Return the [X, Y] coordinate for the center point of the cell that contains the specified text.  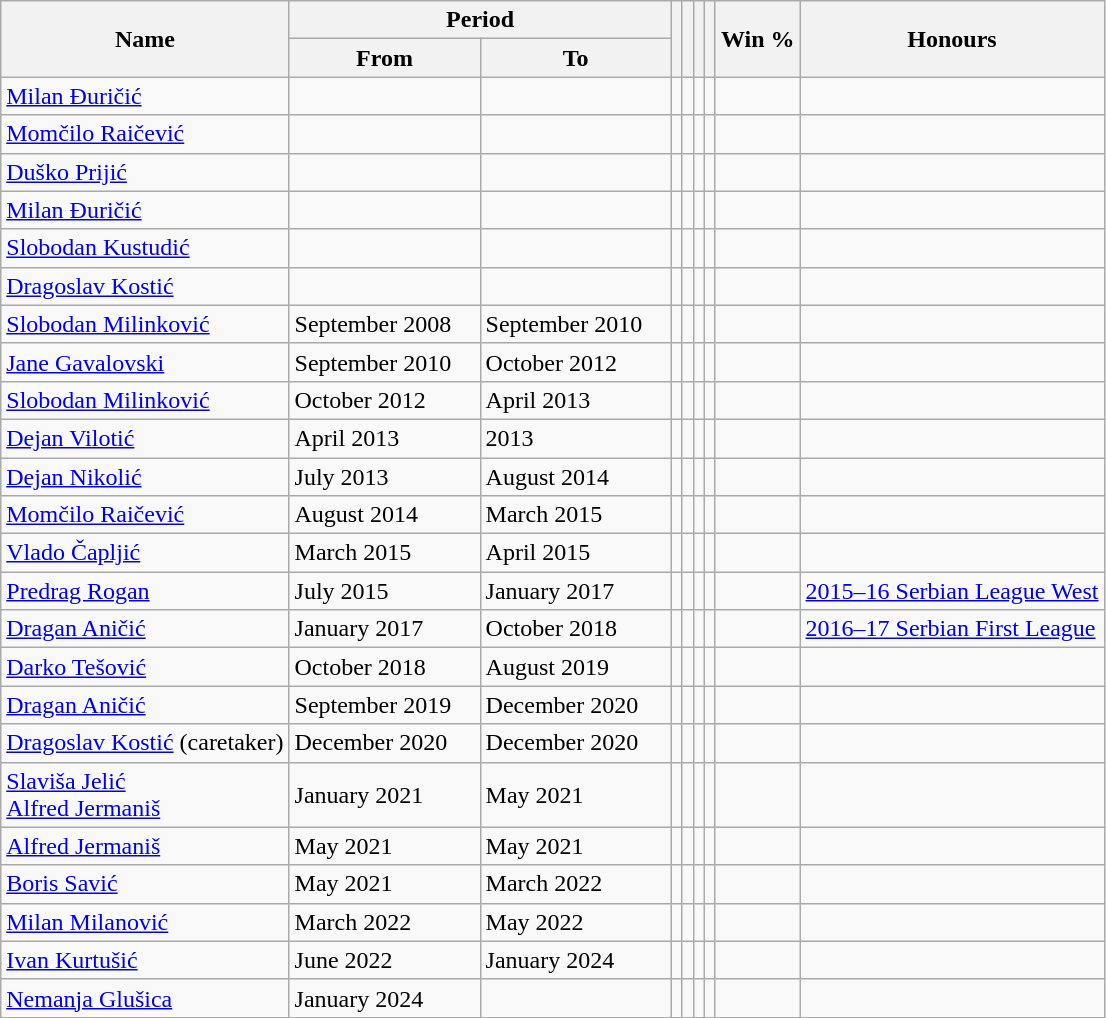
September 2019 [384, 705]
Darko Tešović [145, 667]
Predrag Rogan [145, 591]
Honours [952, 39]
Ivan Kurtušić [145, 960]
Dejan Vilotić [145, 438]
2016–17 Serbian First League [952, 629]
Name [145, 39]
Dragoslav Kostić [145, 286]
Dejan Nikolić [145, 477]
Slaviša Jelić Alfred Jermaniš [145, 794]
Nemanja Glušica [145, 998]
May 2022 [576, 922]
April 2015 [576, 553]
January 2021 [384, 794]
Win % [758, 39]
2015–16 Serbian League West [952, 591]
To [576, 58]
September 2008 [384, 324]
Milan Milanović [145, 922]
2013 [576, 438]
From [384, 58]
Slobodan Kustudić [145, 248]
Boris Savić [145, 884]
July 2015 [384, 591]
Duško Prijić [145, 172]
Jane Gavalovski [145, 362]
Dragoslav Kostić (caretaker) [145, 743]
Vlado Čapljić [145, 553]
Alfred Jermaniš [145, 846]
Period [480, 20]
June 2022 [384, 960]
July 2013 [384, 477]
August 2019 [576, 667]
